Capture the cell that displays the provided text and extract its (X, Y) central coordinate. 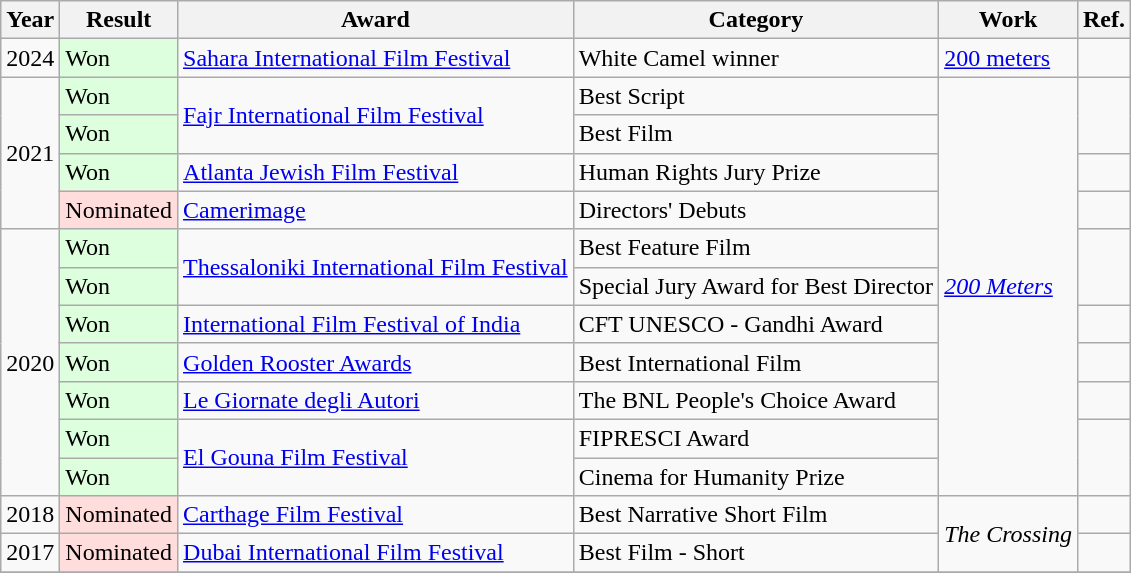
Best Film - Short (756, 553)
2021 (30, 153)
Result (119, 20)
Best International Film (756, 362)
Best Script (756, 96)
Award (376, 20)
Thessaloniki International Film Festival (376, 267)
Fajr International Film Festival (376, 115)
Work (1008, 20)
Le Giornate degli Autori (376, 400)
Ref. (1104, 20)
Camerimage (376, 210)
El Gouna Film Festival (376, 457)
Golden Rooster Awards (376, 362)
2024 (30, 58)
Year (30, 20)
CFT UNESCO - Gandhi Award (756, 324)
Best Film (756, 134)
White Camel winner (756, 58)
The Crossing (1008, 534)
Atlanta Jewish Film Festival (376, 172)
Human Rights Jury Prize (756, 172)
2018 (30, 515)
Best Narrative Short Film (756, 515)
200 Meters (1008, 286)
2020 (30, 362)
Carthage Film Festival (376, 515)
Category (756, 20)
2017 (30, 553)
Special Jury Award for Best Director (756, 286)
200 meters (1008, 58)
Sahara International Film Festival (376, 58)
Directors' Debuts (756, 210)
International Film Festival of India (376, 324)
FIPRESCI Award (756, 438)
The BNL People's Choice Award (756, 400)
Best Feature Film (756, 248)
Cinema for Humanity Prize (756, 477)
Dubai International Film Festival (376, 553)
